Detect which cell encompasses the target text, then output its [X, Y] center coordinate. 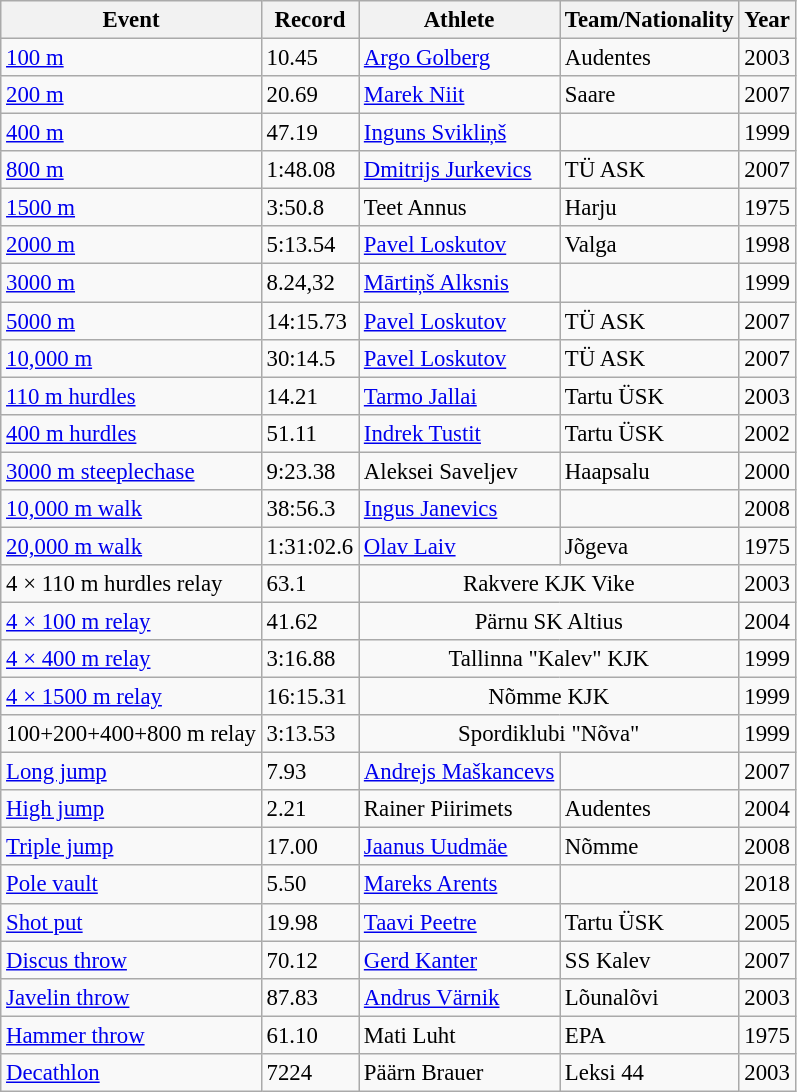
3000 m [131, 283]
400 m [131, 133]
Discus throw [131, 960]
5:13.54 [310, 245]
7.93 [310, 772]
16:15.31 [310, 697]
High jump [131, 809]
9:23.38 [310, 471]
Jõgeva [650, 546]
2005 [767, 922]
Mati Luht [460, 1035]
5.50 [310, 885]
20.69 [310, 95]
Team/Nationality [650, 20]
110 m hurdles [131, 396]
Inguns Svikliņš [460, 133]
Tarmo Jallai [460, 396]
Mārtiņš Alksnis [460, 283]
63.1 [310, 584]
Pärnu SK Altius [549, 621]
EPA [650, 1035]
Gerd Kanter [460, 960]
400 m hurdles [131, 433]
10.45 [310, 58]
Athlete [460, 20]
2000 m [131, 245]
Rakvere KJK Vike [549, 584]
1:31:02.6 [310, 546]
4 × 1500 m relay [131, 697]
41.62 [310, 621]
Javelin throw [131, 997]
2000 [767, 471]
Nõmme KJK [549, 697]
2.21 [310, 809]
SS Kalev [650, 960]
5000 m [131, 321]
Valga [650, 245]
47.19 [310, 133]
Aleksei Saveljev [460, 471]
Long jump [131, 772]
800 m [131, 170]
10,000 m walk [131, 509]
Ingus Janevics [460, 509]
3:50.8 [310, 208]
Indrek Tustit [460, 433]
Event [131, 20]
Jaanus Uudmäe [460, 847]
3000 m steeplechase [131, 471]
Record [310, 20]
Taavi Peetre [460, 922]
4 × 400 m relay [131, 659]
200 m [131, 95]
17.00 [310, 847]
Päärn Brauer [460, 1073]
Rainer Piirimets [460, 809]
1:48.08 [310, 170]
8.24,32 [310, 283]
Saare [650, 95]
Hammer throw [131, 1035]
1500 m [131, 208]
Pole vault [131, 885]
10,000 m [131, 358]
14:15.73 [310, 321]
Mareks Arents [460, 885]
51.11 [310, 433]
7224 [310, 1073]
2018 [767, 885]
Marek Niit [460, 95]
Olav Laiv [460, 546]
Argo Golberg [460, 58]
4 × 100 m relay [131, 621]
Decathlon [131, 1073]
Year [767, 20]
14.21 [310, 396]
4 × 110 m hurdles relay [131, 584]
38:56.3 [310, 509]
Dmitrijs Jurkevics [460, 170]
Haapsalu [650, 471]
2002 [767, 433]
100+200+400+800 m relay [131, 734]
Harju [650, 208]
Triple jump [131, 847]
Andrus Värnik [460, 997]
Spordiklubi "Nõva" [549, 734]
30:14.5 [310, 358]
20,000 m walk [131, 546]
100 m [131, 58]
Leksi 44 [650, 1073]
87.83 [310, 997]
Tallinna "Kalev" KJK [549, 659]
Lõunalõvi [650, 997]
Teet Annus [460, 208]
Shot put [131, 922]
3:13.53 [310, 734]
70.12 [310, 960]
61.10 [310, 1035]
1998 [767, 245]
Nõmme [650, 847]
3:16.88 [310, 659]
Andrejs Maškancevs [460, 772]
19.98 [310, 922]
